Identify which cell holds the provided text, then report its [x, y] central coordinate. 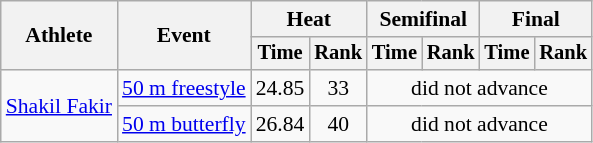
50 m freestyle [184, 88]
50 m butterfly [184, 124]
26.84 [280, 124]
Athlete [59, 36]
Heat [309, 19]
40 [338, 124]
24.85 [280, 88]
Semifinal [423, 19]
Final [535, 19]
33 [338, 88]
Event [184, 36]
Shakil Fakir [59, 106]
